Capture the cell that displays the provided text and extract its [X, Y] central coordinate. 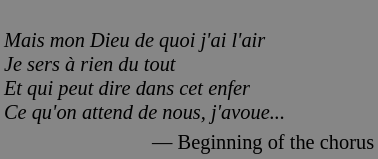
Mais mon Dieu de quoi j'ai l'air Je sers à rien du tout Et qui peut dire dans cet enfer Ce qu'on attend de nous, j'avoue... [188, 64]
— Beginning of the chorus [188, 142]
